Pinpoint the cell where the given text exists, returning its [x, y] midpoint coordinate. 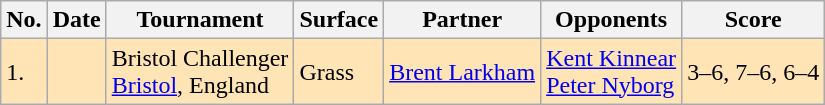
Surface [339, 20]
Partner [462, 20]
No. [24, 20]
Bristol ChallengerBristol, England [200, 72]
Date [76, 20]
Kent Kinnear Peter Nyborg [612, 72]
Opponents [612, 20]
Brent Larkham [462, 72]
3–6, 7–6, 6–4 [754, 72]
Grass [339, 72]
Tournament [200, 20]
1. [24, 72]
Score [754, 20]
